Search for the cell housing the specified text and yield its (x, y) center coordinate. 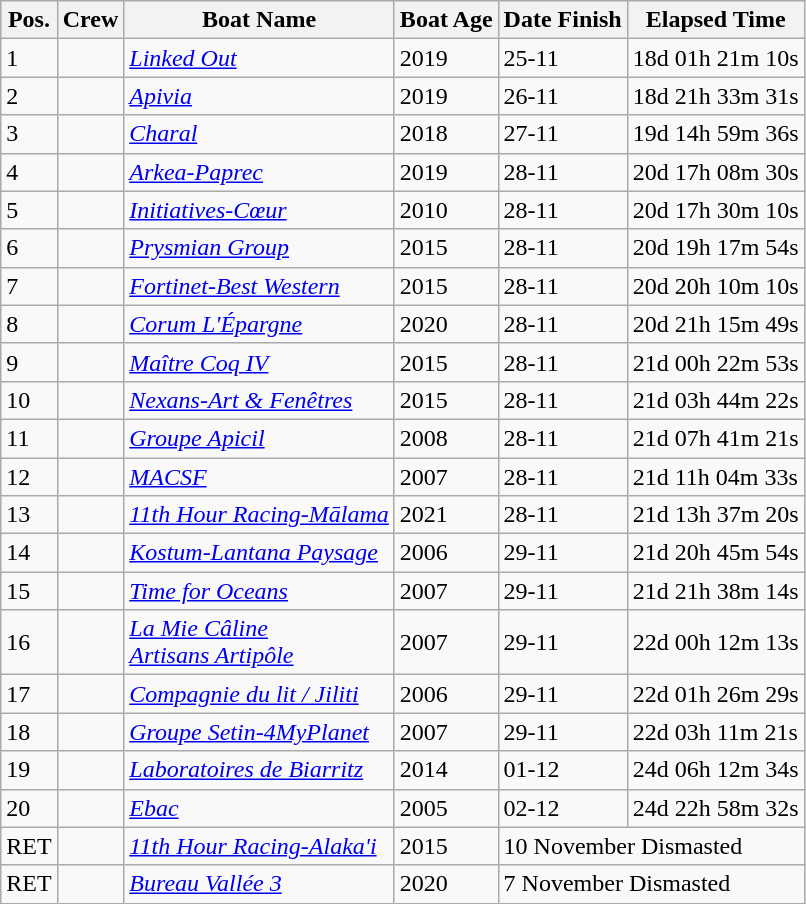
La Mie CâlineArtisans Artipôle (260, 642)
Corum L'Épargne (260, 324)
20d 19h 17m 54s (716, 248)
19 (29, 770)
Time for Oceans (260, 591)
11 (29, 438)
9 (29, 362)
20d 20h 10m 10s (716, 286)
22d 01h 26m 29s (716, 694)
21d 20h 45m 54s (716, 553)
MACSF (260, 477)
Compagnie du lit / Jiliti (260, 694)
Charal (260, 134)
Elapsed Time (716, 20)
Kostum-Lantana Paysage (260, 553)
13 (29, 515)
8 (29, 324)
Prysmian Group (260, 248)
20d 17h 30m 10s (716, 210)
Initiatives-Cœur (260, 210)
7 (29, 286)
2018 (446, 134)
12 (29, 477)
21d 21h 38m 14s (716, 591)
19d 14h 59m 36s (716, 134)
2 (29, 96)
27-11 (562, 134)
Nexans-Art & Fenêtres (260, 400)
Maître Coq IV (260, 362)
24d 06h 12m 34s (716, 770)
2014 (446, 770)
20d 17h 08m 30s (716, 172)
Groupe Setin-4MyPlanet (260, 732)
11th Hour Racing-Alaka'i (260, 846)
21d 13h 37m 20s (716, 515)
22d 00h 12m 13s (716, 642)
Apivia (260, 96)
2008 (446, 438)
2005 (446, 808)
6 (29, 248)
Linked Out (260, 58)
16 (29, 642)
2021 (446, 515)
2010 (446, 210)
18d 01h 21m 10s (716, 58)
Laboratoires de Biarritz (260, 770)
3 (29, 134)
Date Finish (562, 20)
1 (29, 58)
Boat Age (446, 20)
01-12 (562, 770)
10 November Dismasted (651, 846)
15 (29, 591)
Ebac (260, 808)
26-11 (562, 96)
02-12 (562, 808)
21d 11h 04m 33s (716, 477)
17 (29, 694)
Boat Name (260, 20)
24d 22h 58m 32s (716, 808)
20 (29, 808)
Groupe Apicil (260, 438)
14 (29, 553)
21d 07h 41m 21s (716, 438)
18d 21h 33m 31s (716, 96)
4 (29, 172)
Crew (90, 20)
Fortinet-Best Western (260, 286)
Arkea-Paprec (260, 172)
22d 03h 11m 21s (716, 732)
21d 03h 44m 22s (716, 400)
10 (29, 400)
11th Hour Racing-Mālama (260, 515)
18 (29, 732)
5 (29, 210)
20d 21h 15m 49s (716, 324)
25-11 (562, 58)
Pos. (29, 20)
7 November Dismasted (651, 884)
21d 00h 22m 53s (716, 362)
Bureau Vallée 3 (260, 884)
